Extract the (X, Y) coordinate from the center of the cell holding the provided text.  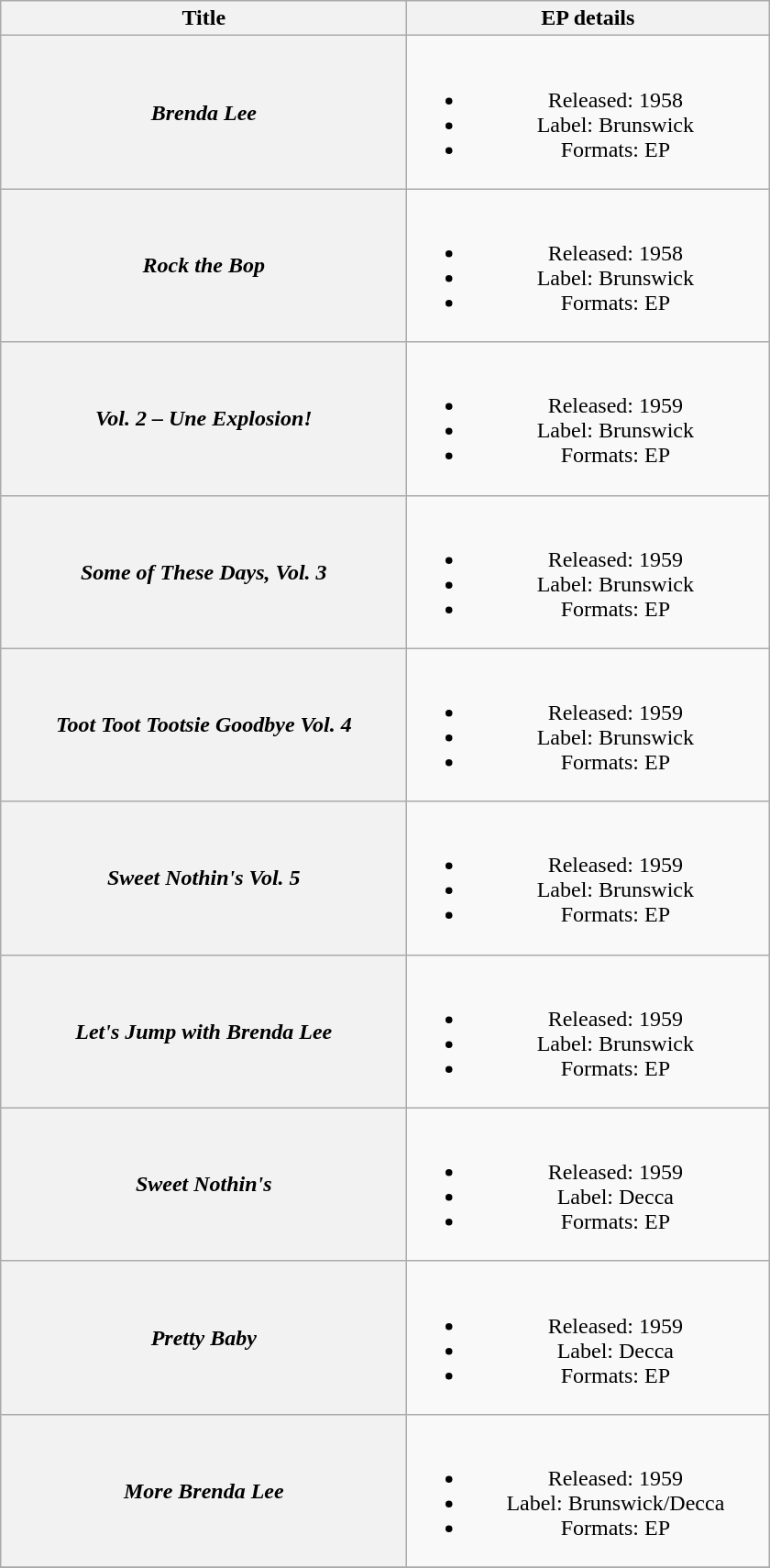
More Brenda Lee (203, 1491)
Let's Jump with Brenda Lee (203, 1031)
Toot Toot Tootsie Goodbye Vol. 4 (203, 724)
Pretty Baby (203, 1337)
Title (203, 18)
EP details (588, 18)
Released: 1959Label: Brunswick/DeccaFormats: EP (588, 1491)
Some of These Days, Vol. 3 (203, 572)
Sweet Nothin's (203, 1185)
Sweet Nothin's Vol. 5 (203, 878)
Rock the Bop (203, 266)
Brenda Lee (203, 112)
Vol. 2 – Une Explosion! (203, 418)
